Extract the (x, y) coordinate from the center of the cell holding the provided text.  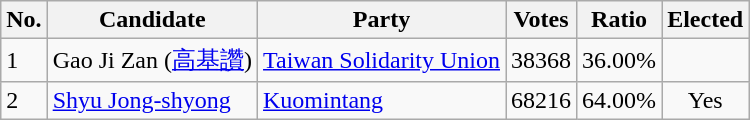
Candidate (152, 20)
Ratio (620, 20)
2 (24, 100)
36.00% (620, 60)
Yes (706, 100)
64.00% (620, 100)
Taiwan Solidarity Union (382, 60)
38368 (542, 60)
68216 (542, 100)
1 (24, 60)
Gao Ji Zan (高基讚) (152, 60)
Elected (706, 20)
No. (24, 20)
Kuomintang (382, 100)
Votes (542, 20)
Party (382, 20)
Shyu Jong-shyong (152, 100)
